Locate the cell with the specified text and output its [x, y] center coordinate. 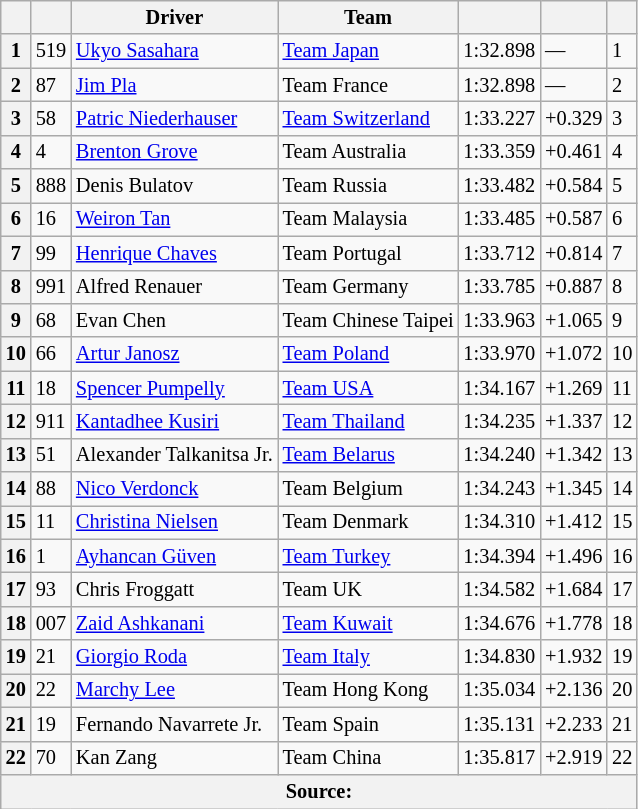
87 [51, 85]
1:34.394 [500, 556]
1:33.227 [500, 118]
Team Belgium [368, 489]
+0.814 [574, 253]
Denis Bulatov [174, 186]
66 [51, 354]
Team Italy [368, 657]
1:33.485 [500, 219]
Ayhancan Güven [174, 556]
Artur Janosz [174, 354]
1:34.676 [500, 623]
Marchy Lee [174, 690]
519 [51, 51]
Brenton Grove [174, 152]
Team [368, 17]
+0.329 [574, 118]
+0.584 [574, 186]
Team Denmark [368, 522]
+1.932 [574, 657]
1:35.034 [500, 690]
Team France [368, 85]
+2.919 [574, 758]
51 [51, 455]
Fernando Navarrete Jr. [174, 724]
Zaid Ashkanani [174, 623]
Ukyo Sasahara [174, 51]
1:34.240 [500, 455]
1:34.582 [500, 589]
Team China [368, 758]
Team Hong Kong [368, 690]
Driver [174, 17]
Team Belarus [368, 455]
Patric Niederhauser [174, 118]
58 [51, 118]
+1.065 [574, 320]
+1.496 [574, 556]
+1.345 [574, 489]
Team Portugal [368, 253]
Team Chinese Taipei [368, 320]
007 [51, 623]
Team Malaysia [368, 219]
Team Turkey [368, 556]
+1.778 [574, 623]
Alfred Renauer [174, 287]
Team USA [368, 388]
+0.461 [574, 152]
Source: [319, 791]
1:34.310 [500, 522]
1:33.785 [500, 287]
+1.337 [574, 421]
1:33.359 [500, 152]
68 [51, 320]
+1.412 [574, 522]
Team Poland [368, 354]
+0.887 [574, 287]
Nico Verdonck [174, 489]
Team Germany [368, 287]
1:33.970 [500, 354]
1:34.243 [500, 489]
1:33.712 [500, 253]
Kan Zang [174, 758]
+2.136 [574, 690]
Jim Pla [174, 85]
Team Thailand [368, 421]
Evan Chen [174, 320]
+2.233 [574, 724]
1:34.830 [500, 657]
1:35.817 [500, 758]
991 [51, 287]
Chris Froggatt [174, 589]
Giorgio Roda [174, 657]
911 [51, 421]
Kantadhee Kusiri [174, 421]
Alexander Talkanitsa Jr. [174, 455]
99 [51, 253]
Team Kuwait [368, 623]
Team Russia [368, 186]
Spencer Pumpelly [174, 388]
Team Australia [368, 152]
Team UK [368, 589]
Team Japan [368, 51]
1:33.482 [500, 186]
+1.684 [574, 589]
+1.342 [574, 455]
1:34.167 [500, 388]
Henrique Chaves [174, 253]
+0.587 [574, 219]
Weiron Tan [174, 219]
1:35.131 [500, 724]
93 [51, 589]
Team Switzerland [368, 118]
70 [51, 758]
888 [51, 186]
1:34.235 [500, 421]
88 [51, 489]
Team Spain [368, 724]
1:33.963 [500, 320]
+1.269 [574, 388]
+1.072 [574, 354]
Christina Nielsen [174, 522]
